Identify which cell holds the provided text, then report its [x, y] central coordinate. 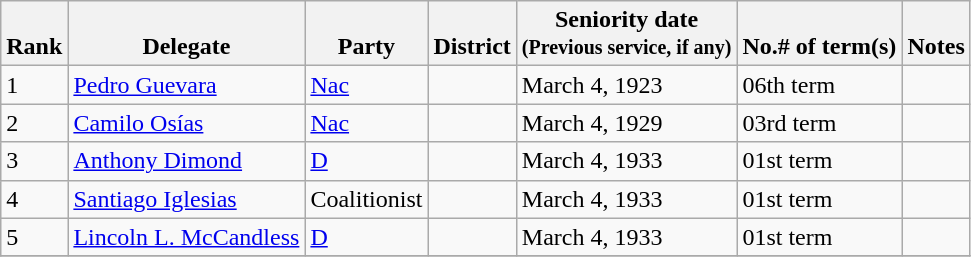
5 [34, 237]
Lincoln L. McCandless [186, 237]
District [472, 34]
Pedro Guevara [186, 85]
Coalitionist [366, 199]
1 [34, 85]
06th term [820, 85]
Santiago Iglesias [186, 199]
4 [34, 199]
March 4, 1923 [626, 85]
Notes [936, 34]
Seniority date(Previous service, if any) [626, 34]
2 [34, 123]
March 4, 1929 [626, 123]
Party [366, 34]
Camilo Osías [186, 123]
Rank [34, 34]
No.# of term(s) [820, 34]
Delegate [186, 34]
03rd term [820, 123]
Anthony Dimond [186, 161]
3 [34, 161]
